Capture the cell that displays the provided text and extract its (x, y) central coordinate. 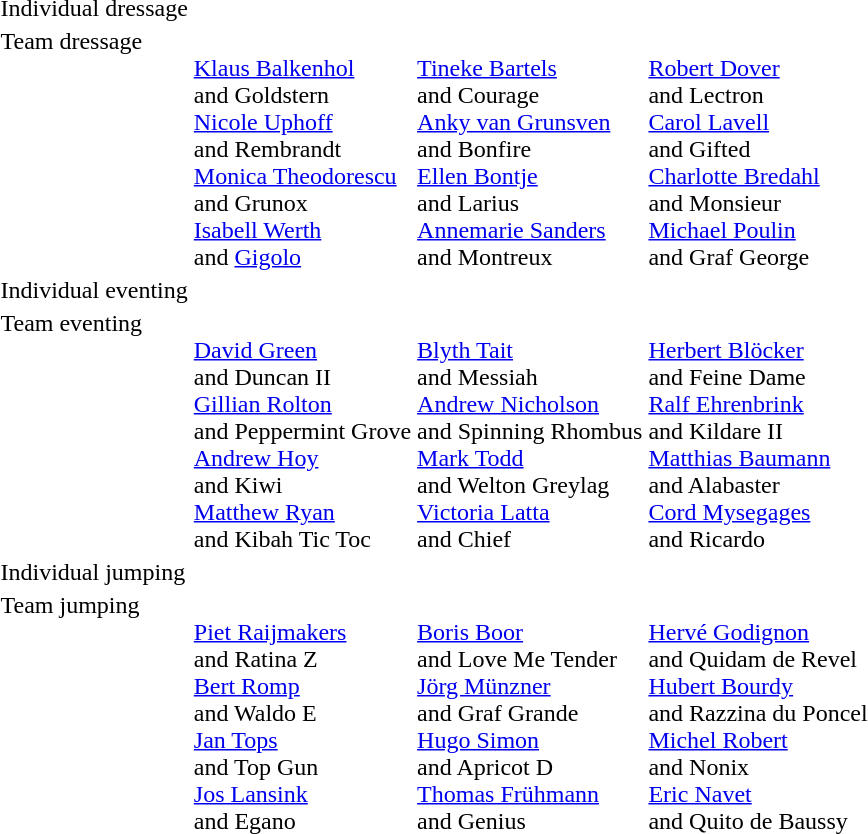
Klaus Balkenhol and Goldstern Nicole Uphoff and Rembrandt Monica Theodorescu and Grunox Isabell Werth and Gigolo (302, 149)
Tineke Bartels and Courage Anky van Grunsven and Bonfire Ellen Bontje and Larius Annemarie Sanders and Montreux (530, 149)
David Green and Duncan II Gillian Rolton and Peppermint Grove Andrew Hoy and Kiwi Matthew Ryan and Kibah Tic Toc (302, 431)
Blyth Tait and Messiah Andrew Nicholson and Spinning Rhombus Mark Todd and Welton Greylag Victoria Latta and Chief (530, 431)
